Scan for the cell matching the given text and deliver its (X, Y) coordinate at center. 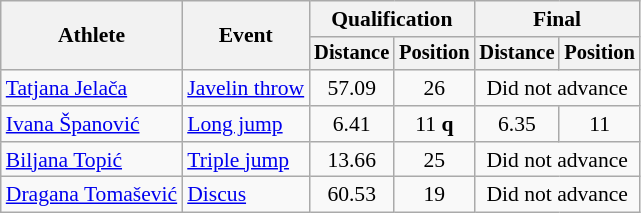
11 (599, 124)
6.35 (516, 124)
19 (434, 195)
26 (434, 88)
Discus (246, 195)
Athlete (92, 36)
25 (434, 160)
60.53 (352, 195)
Final (556, 19)
Long jump (246, 124)
Ivana Španović (92, 124)
11 q (434, 124)
Qualification (392, 19)
13.66 (352, 160)
Tatjana Jelača (92, 88)
Biljana Topić (92, 160)
57.09 (352, 88)
Triple jump (246, 160)
6.41 (352, 124)
Javelin throw (246, 88)
Dragana Tomašević (92, 195)
Event (246, 36)
